Capture the cell that displays the provided text and extract its (x, y) central coordinate. 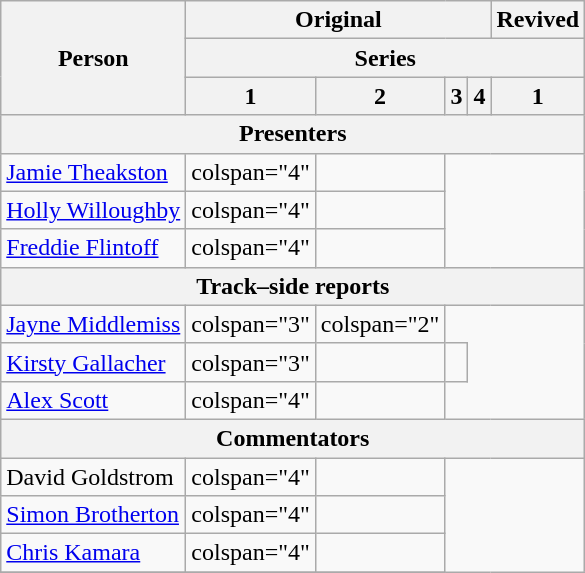
David Goldstrom (94, 477)
Simon Brotherton (94, 515)
Chris Kamara (94, 553)
Presenters (293, 134)
Kirsty Gallacher (94, 362)
Holly Willoughby (94, 210)
Person (94, 58)
Freddie Flintoff (94, 248)
Jamie Theakston (94, 172)
Original (338, 20)
Track–side reports (293, 286)
3 (456, 96)
colspan="2" (380, 324)
4 (480, 96)
2 (380, 96)
Alex Scott (94, 400)
Commentators (293, 438)
Revived (538, 20)
Jayne Middlemiss (94, 324)
Series (386, 58)
